Pinpoint the cell where the given text exists, returning its (x, y) midpoint coordinate. 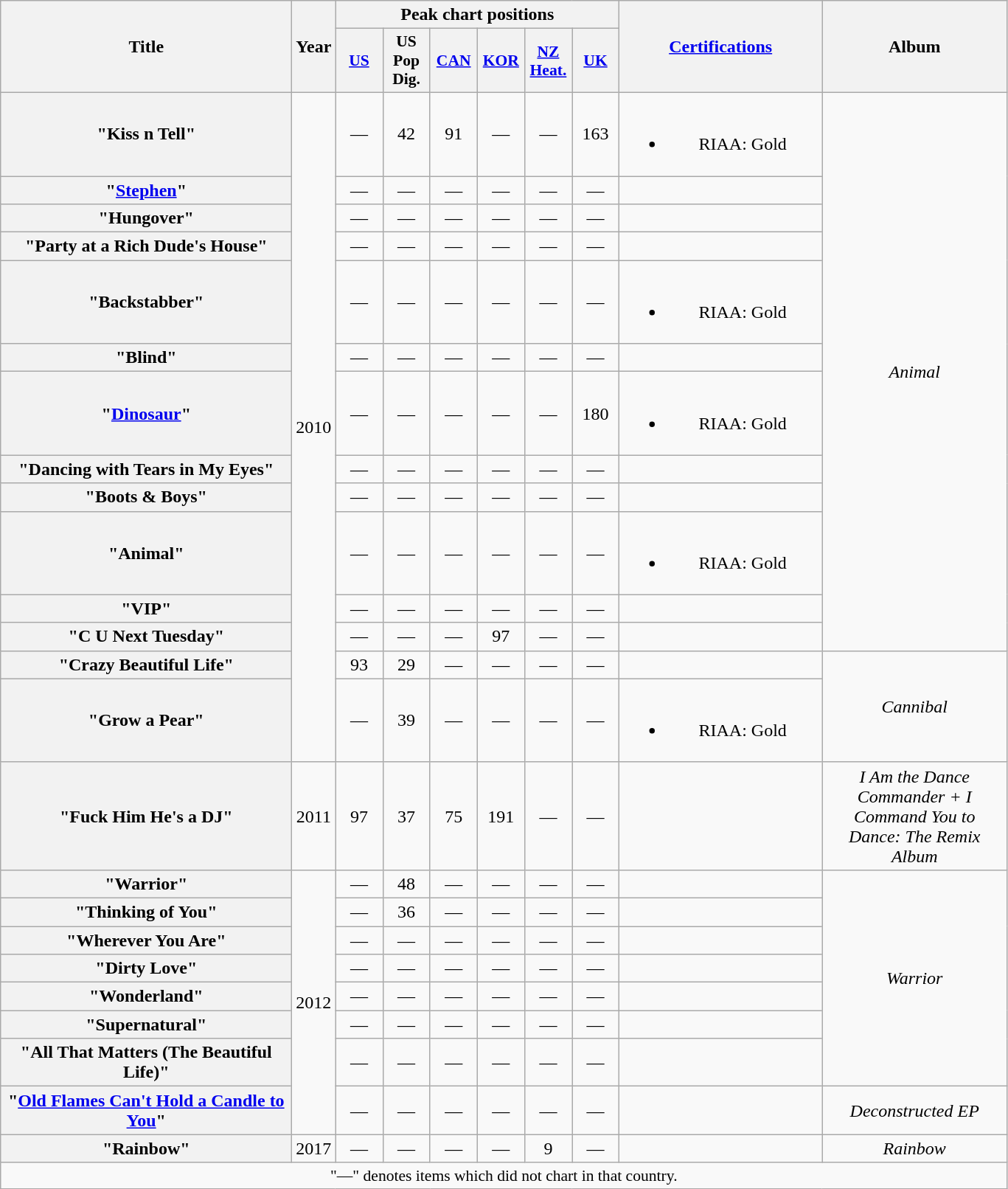
"Dancing with Tears in My Eyes" (146, 469)
Warrior (914, 978)
"All That Matters (The Beautiful Life)" (146, 1062)
"Crazy Beautiful Life" (146, 665)
UK (596, 60)
"Old Flames Can't Hold a Candle to You" (146, 1111)
Certifications (721, 47)
93 (359, 665)
"Backstabber" (146, 302)
"Rainbow" (146, 1148)
"Supernatural" (146, 1025)
180 (596, 413)
"Kiss n Tell" (146, 134)
"Warrior" (146, 884)
191 (501, 816)
"Fuck Him He's a DJ" (146, 816)
9 (548, 1148)
"Grow a Pear" (146, 720)
91 (453, 134)
KOR (501, 60)
42 (406, 134)
I Am the Dance Commander + ICommand You to Dance: The Remix Album (914, 816)
"Dirty Love" (146, 968)
"Stephen" (146, 190)
"Dinosaur" (146, 413)
"—" denotes items which did not chart in that country. (504, 1176)
"Hungover" (146, 218)
"Wonderland" (146, 996)
USPop Dig. (406, 60)
"Wherever You Are" (146, 940)
CAN (453, 60)
Rainbow (914, 1148)
39 (406, 720)
Deconstructed EP (914, 1111)
"VIP" (146, 609)
Title (146, 47)
Year (314, 47)
Animal (914, 372)
"C U Next Tuesday" (146, 637)
48 (406, 884)
2011 (314, 816)
2012 (314, 1002)
NZHeat. (548, 60)
US (359, 60)
Cannibal (914, 707)
Peak chart positions (478, 15)
"Party at a Rich Dude's House" (146, 246)
163 (596, 134)
2017 (314, 1148)
75 (453, 816)
"Boots & Boys" (146, 497)
29 (406, 665)
36 (406, 912)
Album (914, 47)
37 (406, 816)
2010 (314, 427)
"Animal" (146, 553)
"Thinking of You" (146, 912)
"Blind" (146, 358)
